Identify which cell holds the provided text, then report its (x, y) central coordinate. 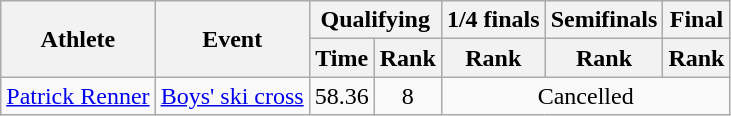
8 (408, 96)
Athlete (78, 39)
58.36 (342, 96)
Boys' ski cross (232, 96)
Time (342, 58)
Final (696, 20)
Event (232, 39)
Qualifying (375, 20)
Semifinals (604, 20)
Patrick Renner (78, 96)
1/4 finals (493, 20)
Cancelled (586, 96)
